Return the [X, Y] coordinate for the center point of the cell that contains the specified text.  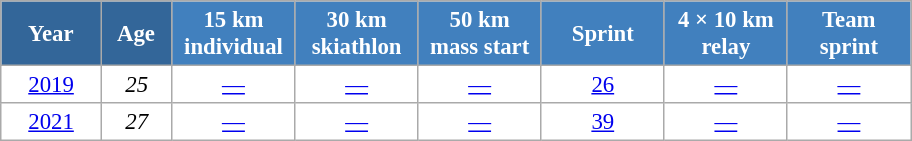
50 km mass start [480, 34]
Year [52, 34]
25 [136, 85]
27 [136, 122]
39 [602, 122]
Team sprint [848, 34]
4 × 10 km relay [726, 34]
2019 [52, 85]
15 km individual [234, 34]
2021 [52, 122]
30 km skiathlon [356, 34]
26 [602, 85]
Sprint [602, 34]
Age [136, 34]
